Capture the cell that displays the provided text and extract its [X, Y] central coordinate. 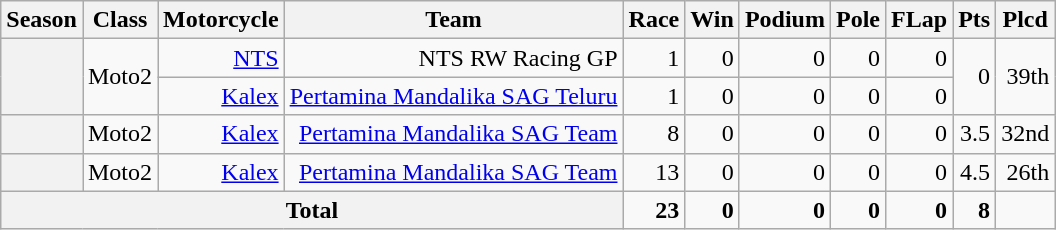
32nd [1026, 134]
Season [42, 20]
23 [654, 210]
Podium [784, 20]
13 [654, 172]
Pole [858, 20]
Total [312, 210]
Class [120, 20]
39th [1026, 77]
Win [712, 20]
NTS [222, 58]
Pts [974, 20]
FLap [920, 20]
NTS RW Racing GP [454, 58]
26th [1026, 172]
Pertamina Mandalika SAG Teluru [454, 96]
Race [654, 20]
Team [454, 20]
Motorcycle [222, 20]
4.5 [974, 172]
Plcd [1026, 20]
3.5 [974, 134]
